Provide the [X, Y] coordinate of the cell's center where the given text is located.  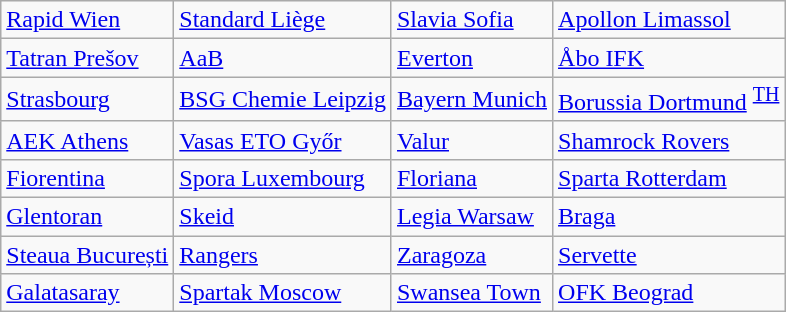
Spartak Moscow [283, 293]
Swansea Town [472, 293]
Slavia Sofia [472, 20]
Apollon Limassol [669, 20]
Bayern Munich [472, 100]
Braga [669, 217]
BSG Chemie Leipzig [283, 100]
Valur [472, 140]
Spora Luxembourg [283, 178]
Fiorentina [88, 178]
Rapid Wien [88, 20]
Zaragoza [472, 255]
Borussia Dortmund TH [669, 100]
Standard Liège [283, 20]
Strasbourg [88, 100]
OFK Beograd [669, 293]
Legia Warsaw [472, 217]
Rangers [283, 255]
Sparta Rotterdam [669, 178]
Shamrock Rovers [669, 140]
Glentoran [88, 217]
Galatasaray [88, 293]
AEK Athens [88, 140]
Steaua București [88, 255]
AaB [283, 58]
Vasas ETO Győr [283, 140]
Tatran Prešov [88, 58]
Skeid [283, 217]
Everton [472, 58]
Åbo IFK [669, 58]
Servette [669, 255]
Floriana [472, 178]
